Capture the cell that displays the provided text and extract its [x, y] central coordinate. 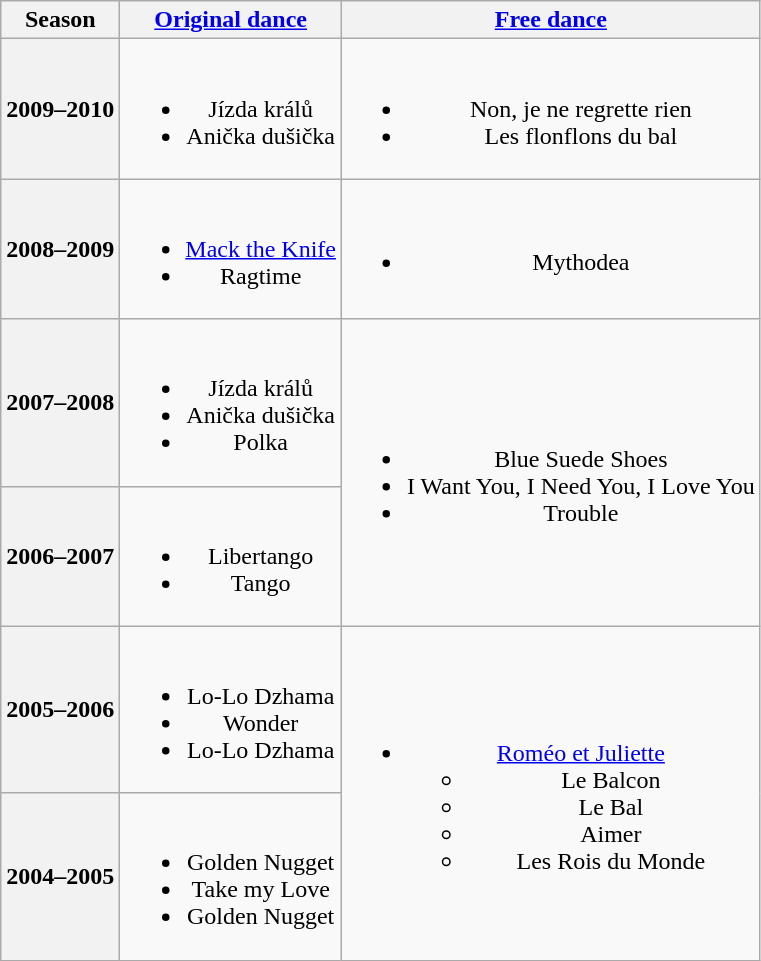
Blue Suede Shoes I Want You, I Need You, I Love You Trouble [550, 472]
Mack the Knife Ragtime [231, 249]
Jízda králůAnička dušička [231, 109]
Mythodea [550, 249]
Original dance [231, 20]
Jízda králůAnička dušičkaPolka [231, 402]
2009–2010 [60, 109]
Free dance [550, 20]
2004–2005 [60, 876]
2008–2009 [60, 249]
2005–2006 [60, 710]
Lo-Lo Dzhama Wonder Lo-Lo Dzhama [231, 710]
2006–2007 [60, 556]
Roméo et Juliette Le BalconLe BalAimerLes Rois du Monde [550, 793]
Non, je ne regrette rienLes flonflons du bal [550, 109]
Season [60, 20]
Golden Nugget Take my Love Golden Nugget [231, 876]
Libertango Tango [231, 556]
2007–2008 [60, 402]
